Return the [x, y] coordinate for the center point of the cell that contains the specified text.  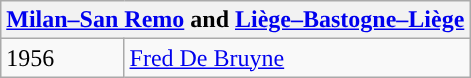
1956 [62, 58]
Fred De Bruyne [297, 58]
Milan–San Remo and Liège–Bastogne–Liège [236, 20]
